Scan for the cell matching the given text and deliver its [X, Y] coordinate at center. 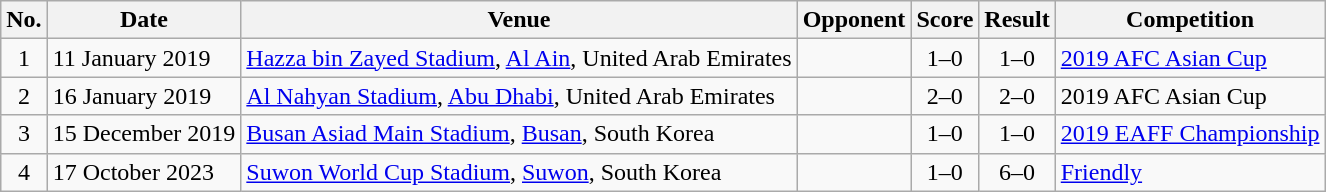
Venue [519, 20]
1 [24, 58]
Score [945, 20]
Friendly [1190, 172]
4 [24, 172]
Competition [1190, 20]
No. [24, 20]
15 December 2019 [144, 134]
6–0 [1017, 172]
2019 EAFF Championship [1190, 134]
Result [1017, 20]
17 October 2023 [144, 172]
Al Nahyan Stadium, Abu Dhabi, United Arab Emirates [519, 96]
Suwon World Cup Stadium, Suwon, South Korea [519, 172]
Opponent [854, 20]
16 January 2019 [144, 96]
11 January 2019 [144, 58]
Date [144, 20]
2 [24, 96]
3 [24, 134]
Busan Asiad Main Stadium, Busan, South Korea [519, 134]
Hazza bin Zayed Stadium, Al Ain, United Arab Emirates [519, 58]
